Extract the (X, Y) coordinate from the center of the cell holding the provided text.  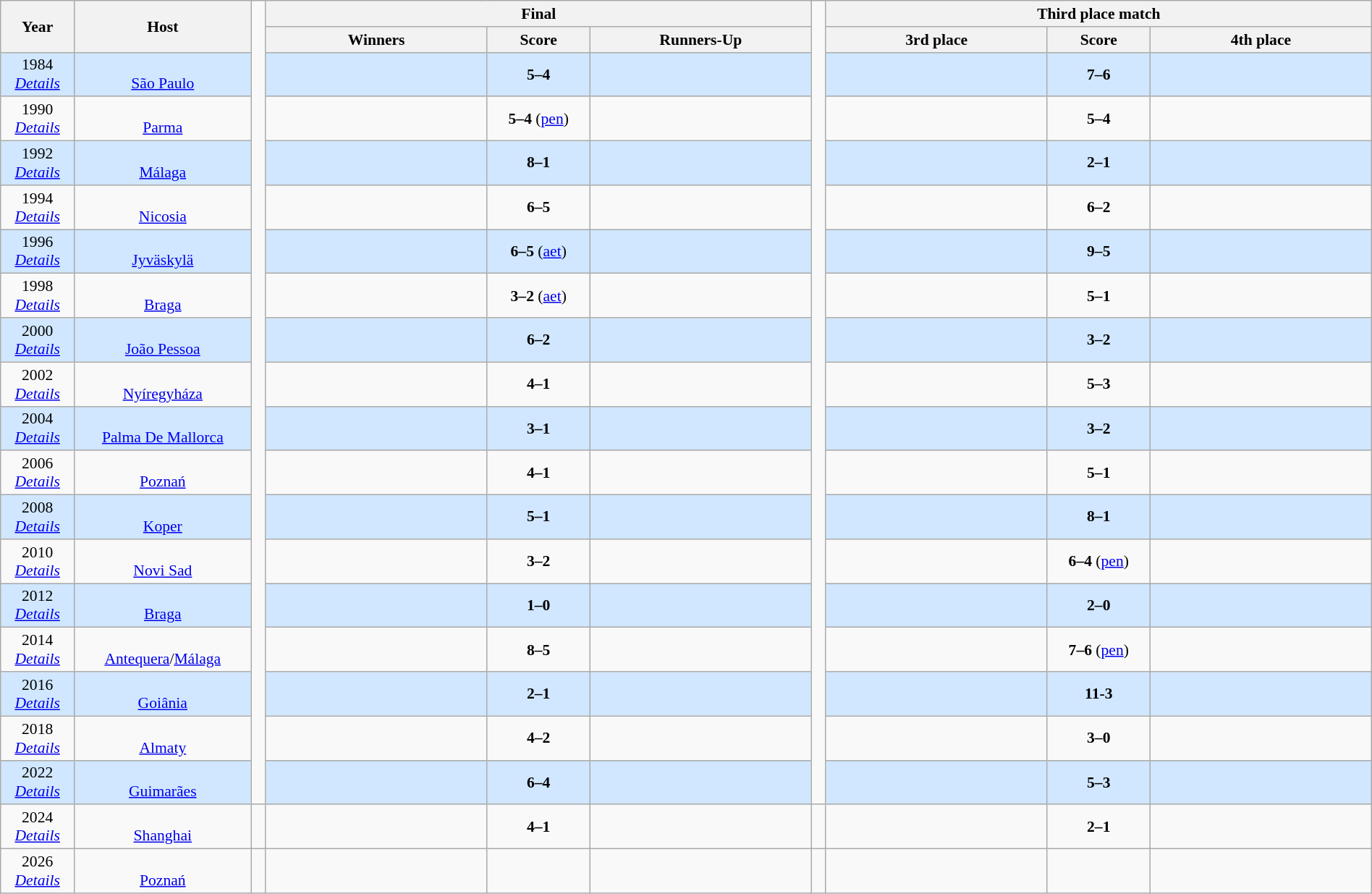
7–6 (pen) (1098, 650)
2012Details (38, 605)
2018Details (38, 738)
6–5 (aet) (538, 252)
11-3 (1098, 693)
2008Details (38, 517)
Parma (163, 119)
Runners-Up (701, 40)
2004Details (38, 429)
2022Details (38, 782)
1994Details (38, 207)
3rd place (936, 40)
Host (163, 26)
São Paulo (163, 74)
1992Details (38, 164)
5–4 (pen) (538, 119)
8–5 (538, 650)
4–2 (538, 738)
2–0 (1098, 605)
3–1 (538, 429)
6–4 (538, 782)
1998Details (38, 295)
Third place match (1098, 14)
Nicosia (163, 207)
2014Details (38, 650)
3–0 (1098, 738)
Year (38, 26)
6–4 (pen) (1098, 562)
7–6 (1098, 74)
Palma De Mallorca (163, 429)
Nyíregyháza (163, 384)
Final (538, 14)
Antequera/Málaga (163, 650)
2000Details (38, 340)
Goiânia (163, 693)
9–5 (1098, 252)
Almaty (163, 738)
2026Details (38, 872)
1996Details (38, 252)
Winners (376, 40)
João Pessoa (163, 340)
Novi Sad (163, 562)
1984Details (38, 74)
3–2 (aet) (538, 295)
Guimarães (163, 782)
Koper (163, 517)
Málaga (163, 164)
6–5 (538, 207)
4th place (1261, 40)
2016Details (38, 693)
2002Details (38, 384)
Jyväskylä (163, 252)
2024Details (38, 827)
Shanghai (163, 827)
1990Details (38, 119)
2006Details (38, 473)
1–0 (538, 605)
2010Details (38, 562)
